For the text-containing cell, return its midpoint in [x, y] coordinate format. 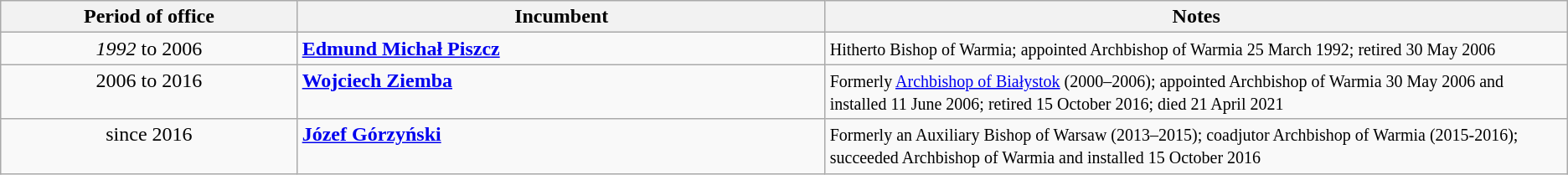
Notes [1196, 17]
Edmund Michał Piszcz [561, 49]
Period of office [149, 17]
Wojciech Ziemba [561, 92]
Incumbent [561, 17]
Józef Górzyński [561, 146]
Hitherto Bishop of Warmia; appointed Archbishop of Warmia 25 March 1992; retired 30 May 2006 [1196, 49]
since 2016 [149, 146]
2006 to 2016 [149, 92]
1992 to 2006 [149, 49]
